Detect which cell encompasses the target text, then output its (X, Y) center coordinate. 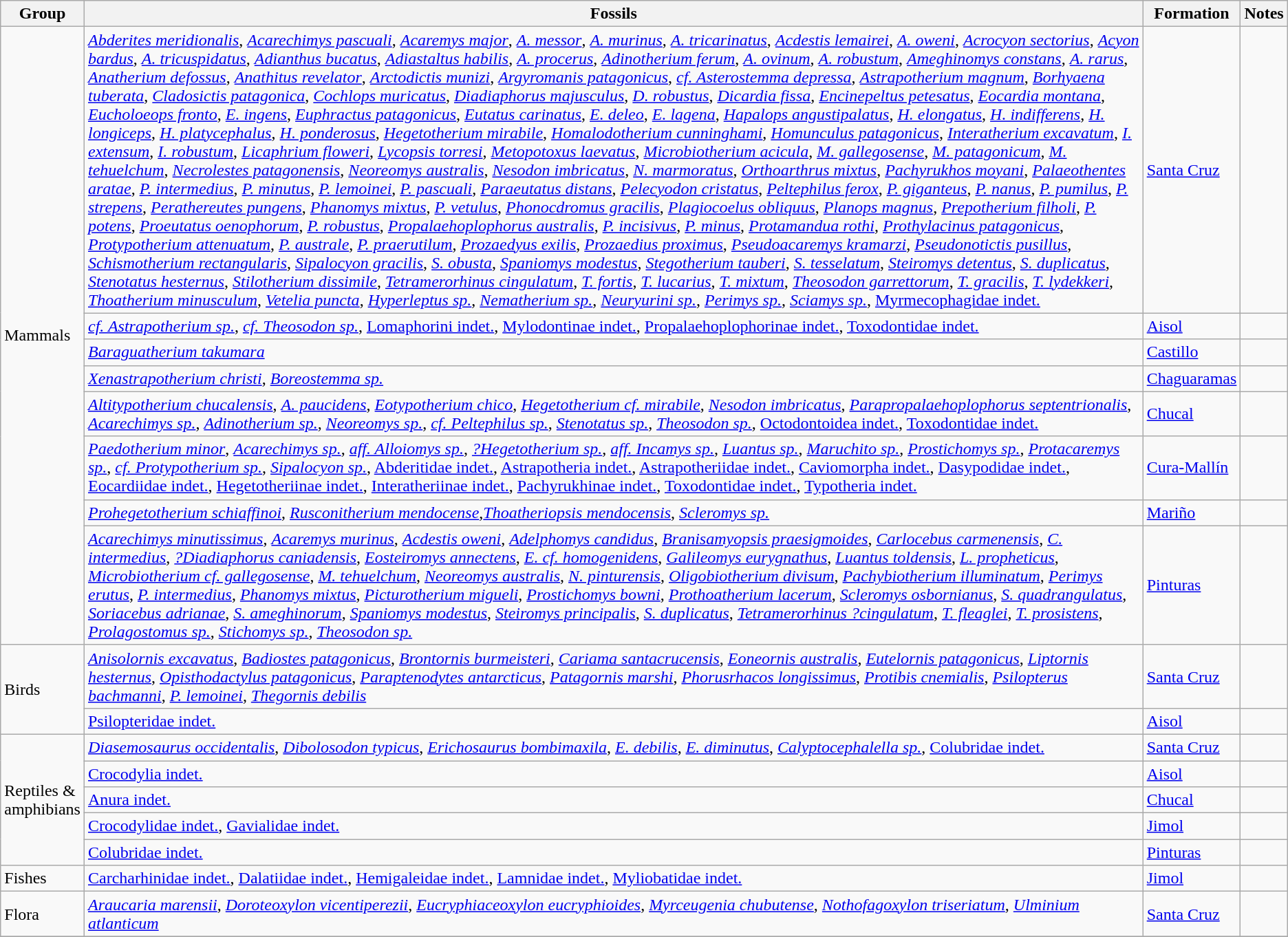
Formation (1192, 14)
Baraguatherium takumara (614, 352)
Group (43, 14)
Crocodylia indet. (614, 774)
Fossils (614, 14)
Colubridae indet. (614, 852)
Fishes (43, 879)
Birds (43, 689)
Psilopteridae indet. (614, 721)
Reptiles &amphibians (43, 799)
Carcharhinidae indet., Dalatiidae indet., Hemigaleidae indet., Lamnidae indet., Myliobatidae indet. (614, 879)
Crocodylidae indet., Gavialidae indet. (614, 826)
Castillo (1192, 352)
Chaguaramas (1192, 378)
Xenastrapotherium christi, Boreostemma sp. (614, 378)
Cura-Mallín (1192, 468)
Diasemosaurus occidentalis, Dibolosodon typicus, Erichosaurus bombimaxila, E. debilis, E. diminutus, Calyptocephalella sp., Colubridae indet. (614, 747)
Prohegetotherium schiaffinoi, Rusconitherium mendocense,Thoatheriopsis mendocensis, Scleromys sp. (614, 513)
Notes (1264, 14)
Mariño (1192, 513)
Flora (43, 914)
Anura indet. (614, 800)
cf. Astrapotherium sp., cf. Theosodon sp., Lomaphorini indet., Mylodontinae indet., Propalaehoplophorinae indet., Toxodontidae indet. (614, 326)
Mammals (43, 336)
